For the text-containing cell, return its midpoint in (x, y) coordinate format. 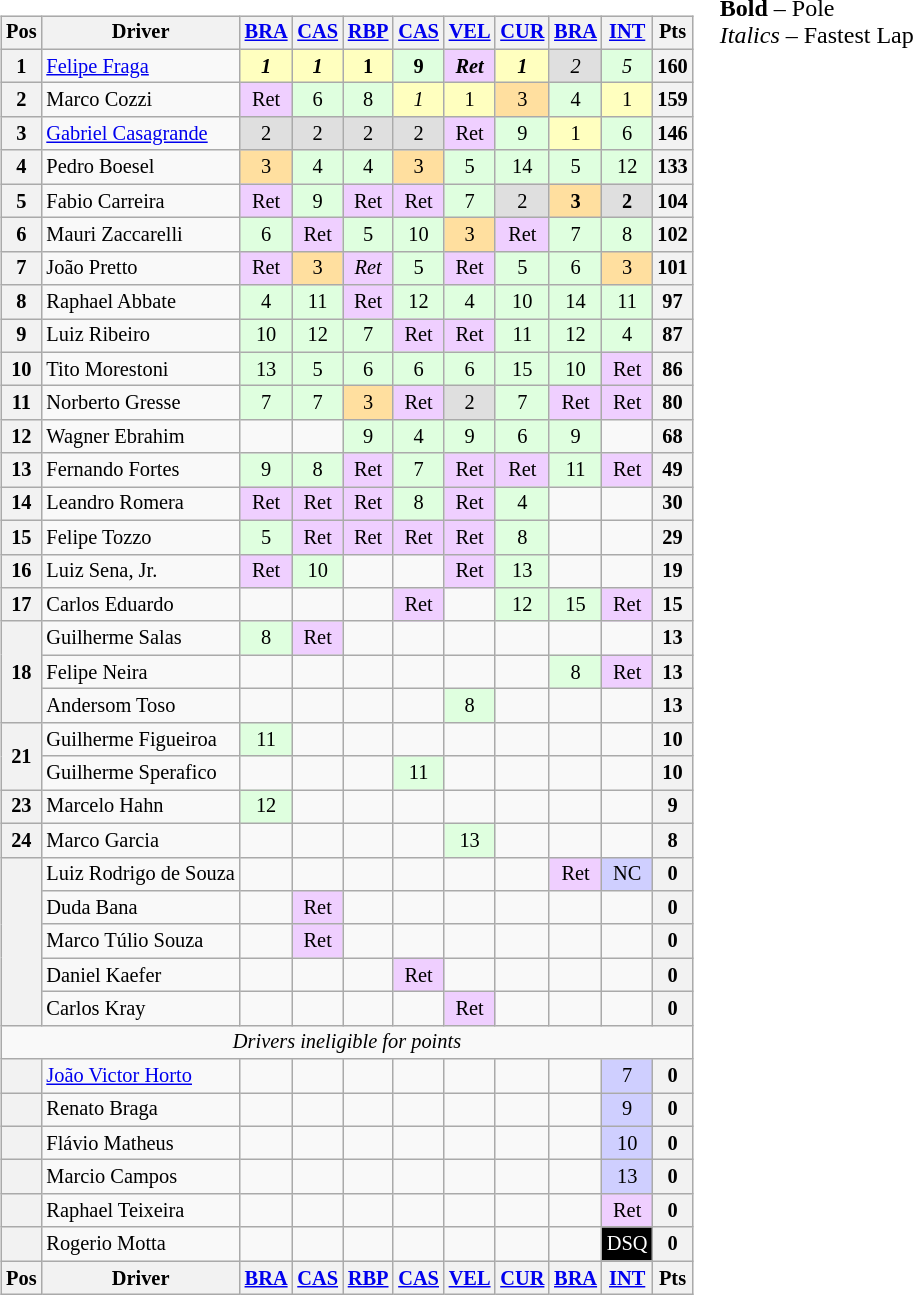
Raphael Teixeira (140, 1211)
Marco Túlio Souza (140, 941)
159 (672, 100)
102 (672, 235)
23 (21, 807)
86 (672, 369)
Marco Cozzi (140, 100)
Luiz Sena, Jr. (140, 571)
133 (672, 167)
Mauri Zaccarelli (140, 235)
João Pretto (140, 268)
Guilherme Salas (140, 638)
68 (672, 437)
Gabriel Casagrande (140, 134)
Marcelo Hahn (140, 807)
Felipe Tozzo (140, 537)
Raphael Abbate (140, 302)
Drivers ineligible for points (346, 1042)
21 (21, 756)
Luiz Rodrigo de Souza (140, 874)
Andersom Toso (140, 706)
49 (672, 470)
30 (672, 504)
Marco Garcia (140, 840)
Daniel Kaefer (140, 975)
Guilherme Sperafico (140, 773)
Carlos Eduardo (140, 605)
Duda Bana (140, 908)
Guilherme Figueiroa (140, 739)
160 (672, 66)
Felipe Fraga (140, 66)
104 (672, 201)
101 (672, 268)
Tito Morestoni (140, 369)
29 (672, 537)
Renato Braga (140, 1110)
Flávio Matheus (140, 1143)
16 (21, 571)
NC (627, 874)
Fernando Fortes (140, 470)
Norberto Gresse (140, 403)
87 (672, 336)
80 (672, 403)
Marcio Campos (140, 1177)
19 (672, 571)
Pedro Boesel (140, 167)
Leandro Romera (140, 504)
18 (21, 672)
Carlos Kray (140, 1009)
146 (672, 134)
24 (21, 840)
97 (672, 302)
Fabio Carreira (140, 201)
Rogerio Motta (140, 1244)
17 (21, 605)
DSQ (627, 1244)
Wagner Ebrahim (140, 437)
Luiz Ribeiro (140, 336)
Felipe Neira (140, 672)
João Victor Horto (140, 1076)
